Extract the (X, Y) coordinate from the center of the cell holding the provided text.  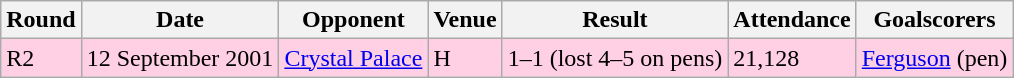
Crystal Palace (354, 58)
1–1 (lost 4–5 on pens) (615, 58)
Result (615, 20)
Round (41, 20)
Opponent (354, 20)
R2 (41, 58)
Ferguson (pen) (934, 58)
Date (180, 20)
21,128 (792, 58)
Venue (465, 20)
Attendance (792, 20)
H (465, 58)
Goalscorers (934, 20)
12 September 2001 (180, 58)
